Determine the (x, y) coordinate at the center of the cell enclosing the given text.  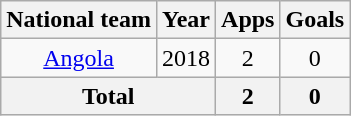
Angola (79, 58)
Goals (315, 20)
Apps (248, 20)
Total (108, 96)
Year (186, 20)
National team (79, 20)
2018 (186, 58)
